Scan for the cell matching the given text and deliver its (X, Y) coordinate at center. 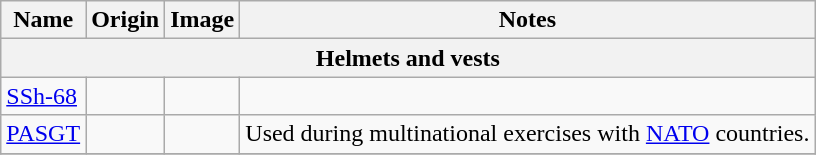
Origin (126, 20)
Name (44, 20)
Used during multinational exercises with NATO countries. (528, 134)
PASGT (44, 134)
SSh-68 (44, 96)
Image (202, 20)
Notes (528, 20)
Helmets and vests (408, 58)
